Capture the cell that displays the provided text and extract its (X, Y) central coordinate. 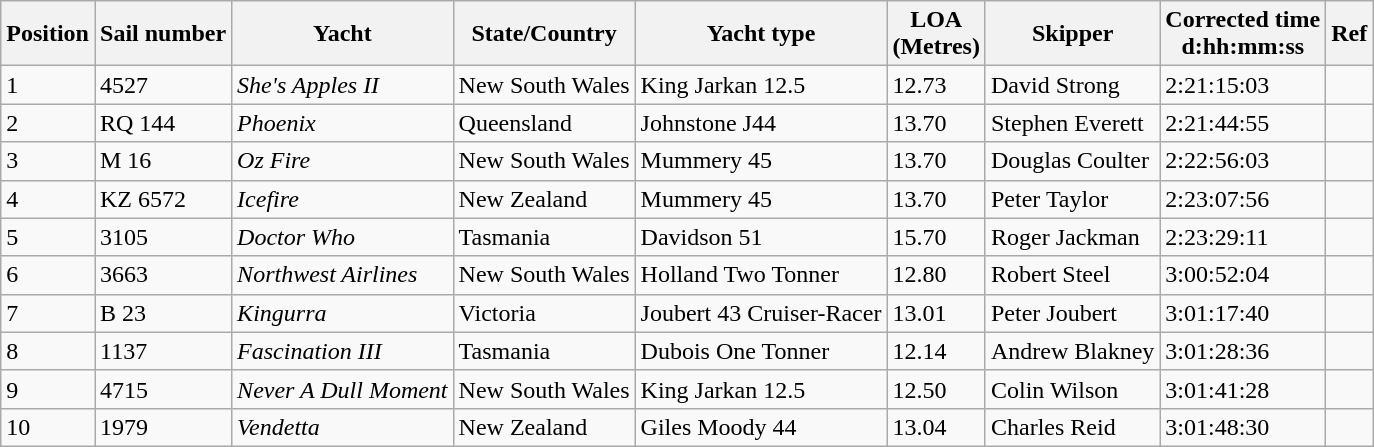
Johnstone J44 (761, 123)
2:21:15:03 (1243, 85)
David Strong (1072, 85)
13.01 (936, 313)
Icefire (342, 199)
Peter Taylor (1072, 199)
3663 (162, 275)
Ref (1350, 34)
Northwest Airlines (342, 275)
Charles Reid (1072, 427)
1137 (162, 351)
2:23:29:11 (1243, 237)
KZ 6572 (162, 199)
Davidson 51 (761, 237)
M 16 (162, 161)
Fascination III (342, 351)
Doctor Who (342, 237)
3 (48, 161)
Colin Wilson (1072, 389)
Dubois One Tonner (761, 351)
13.04 (936, 427)
12.80 (936, 275)
3:01:28:36 (1243, 351)
15.70 (936, 237)
2:21:44:55 (1243, 123)
2 (48, 123)
3:01:41:28 (1243, 389)
12.14 (936, 351)
Corrected time d:hh:mm:ss (1243, 34)
Position (48, 34)
3:00:52:04 (1243, 275)
4 (48, 199)
10 (48, 427)
Sail number (162, 34)
2:23:07:56 (1243, 199)
8 (48, 351)
Oz Fire (342, 161)
3:01:48:30 (1243, 427)
Kingurra (342, 313)
3105 (162, 237)
12.50 (936, 389)
Vendetta (342, 427)
Stephen Everett (1072, 123)
Skipper (1072, 34)
LOA (Metres) (936, 34)
4715 (162, 389)
B 23 (162, 313)
Andrew Blakney (1072, 351)
Queensland (544, 123)
5 (48, 237)
Victoria (544, 313)
9 (48, 389)
Joubert 43 Cruiser-Racer (761, 313)
State/Country (544, 34)
Giles Moody 44 (761, 427)
Douglas Coulter (1072, 161)
6 (48, 275)
7 (48, 313)
4527 (162, 85)
Peter Joubert (1072, 313)
1979 (162, 427)
Yacht type (761, 34)
Robert Steel (1072, 275)
3:01:17:40 (1243, 313)
Yacht (342, 34)
2:22:56:03 (1243, 161)
She's Apples II (342, 85)
Holland Two Tonner (761, 275)
1 (48, 85)
Never A Dull Moment (342, 389)
Phoenix (342, 123)
RQ 144 (162, 123)
12.73 (936, 85)
Roger Jackman (1072, 237)
